For the text-containing cell, return its midpoint in [X, Y] coordinate format. 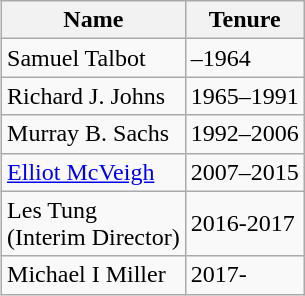
Murray B. Sachs [94, 134]
–1964 [244, 58]
2016-2017 [244, 224]
Michael I Miller [94, 275]
2007–2015 [244, 172]
1992–2006 [244, 134]
Les Tung(Interim Director) [94, 224]
Samuel Talbot [94, 58]
1965–1991 [244, 96]
2017- [244, 275]
Name [94, 20]
Richard J. Johns [94, 96]
Tenure [244, 20]
Elliot McVeigh [94, 172]
